Provide the [x, y] coordinate of the cell's center where the given text is located.  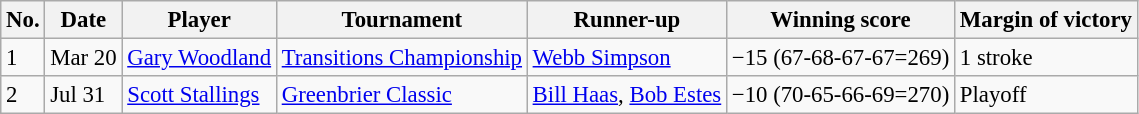
Runner-up [626, 20]
1 [23, 58]
Playoff [1046, 95]
Webb Simpson [626, 58]
2 [23, 95]
Transitions Championship [402, 58]
−10 (70-65-66-69=270) [841, 95]
Date [84, 20]
Winning score [841, 20]
Jul 31 [84, 95]
−15 (67-68-67-67=269) [841, 58]
Mar 20 [84, 58]
Bill Haas, Bob Estes [626, 95]
1 stroke [1046, 58]
Greenbrier Classic [402, 95]
Gary Woodland [199, 58]
Player [199, 20]
No. [23, 20]
Margin of victory [1046, 20]
Tournament [402, 20]
Scott Stallings [199, 95]
